From the cell containing the given text, extract its center point as [x, y] coordinate. 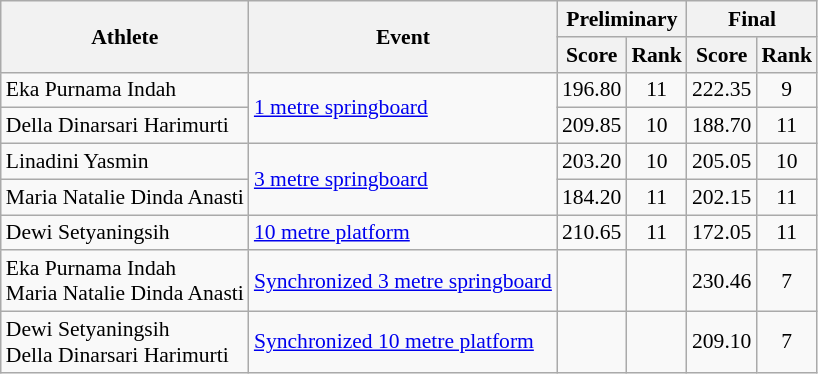
Athlete [125, 36]
188.70 [722, 126]
196.80 [592, 90]
203.20 [592, 162]
209.10 [722, 342]
Dewi SetyaningsihDella Dinarsari Harimurti [125, 342]
230.46 [722, 282]
210.65 [592, 233]
222.35 [722, 90]
3 metre springboard [403, 180]
9 [786, 90]
10 metre platform [403, 233]
Synchronized 3 metre springboard [403, 282]
205.05 [722, 162]
Della Dinarsari Harimurti [125, 126]
209.85 [592, 126]
Synchronized 10 metre platform [403, 342]
184.20 [592, 197]
Linadini Yasmin [125, 162]
Event [403, 36]
Preliminary [622, 19]
Final [752, 19]
1 metre springboard [403, 108]
Eka Purnama Indah [125, 90]
Maria Natalie Dinda Anasti [125, 197]
172.05 [722, 233]
202.15 [722, 197]
Dewi Setyaningsih [125, 233]
Eka Purnama IndahMaria Natalie Dinda Anasti [125, 282]
